Extract the [X, Y] coordinate from the center of the cell holding the provided text.  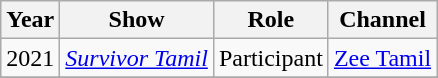
Survivor Tamil [137, 58]
Participant [270, 58]
Show [137, 20]
Role [270, 20]
Channel [382, 20]
2021 [30, 58]
Year [30, 20]
Zee Tamil [382, 58]
